Determine the [X, Y] coordinate at the center of the cell enclosing the given text.  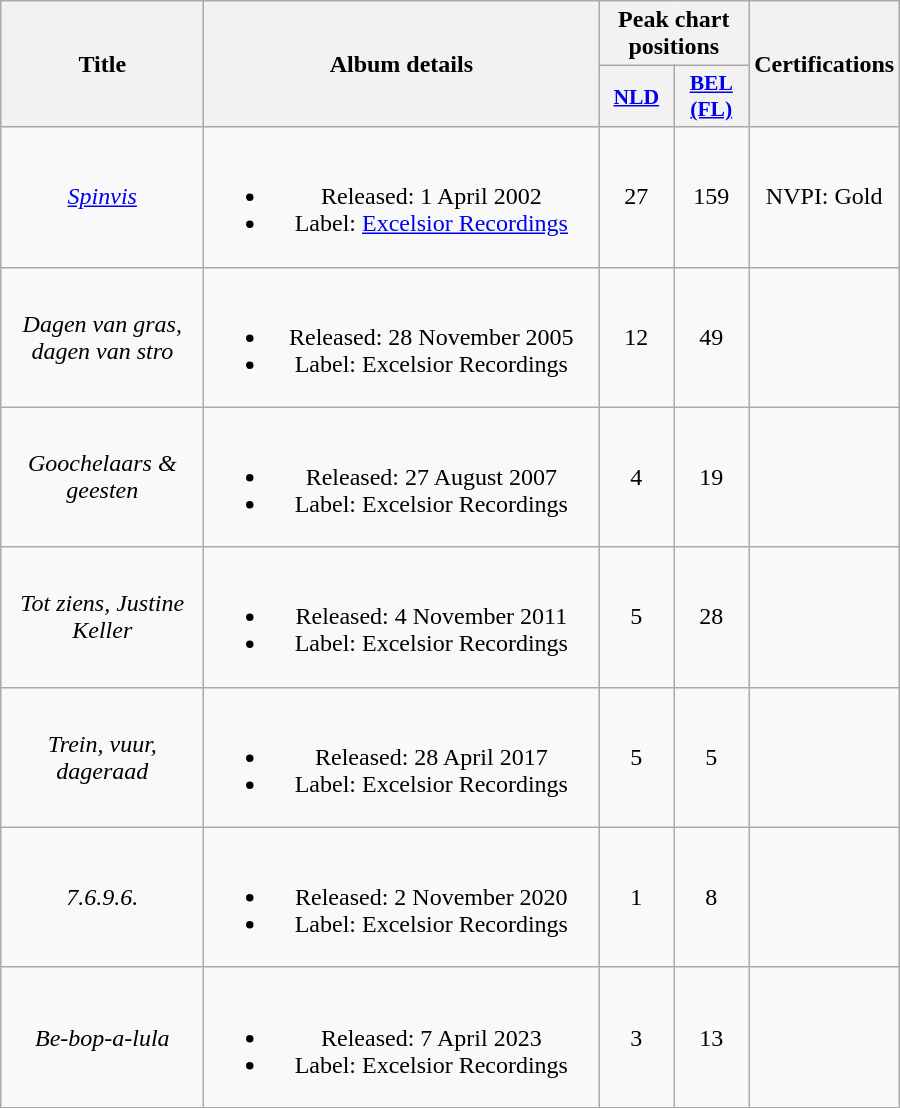
4 [636, 477]
7.6.9.6. [102, 897]
13 [712, 1037]
BEL(FL) [712, 96]
Album details [402, 64]
Released: 27 August 2007Label: Excelsior Recordings [402, 477]
Released: 28 April 2017Label: Excelsior Recordings [402, 757]
8 [712, 897]
NVPI: Gold [824, 197]
Trein, vuur, dageraad [102, 757]
Spinvis [102, 197]
Released: 4 November 2011Label: Excelsior Recordings [402, 617]
NLD [636, 96]
Peak chart positions [674, 34]
Certifications [824, 64]
3 [636, 1037]
12 [636, 337]
Tot ziens, Justine Keller [102, 617]
Released: 28 November 2005Label: Excelsior Recordings [402, 337]
Released: 1 April 2002Label: Excelsior Recordings [402, 197]
Released: 7 April 2023Label: Excelsior Recordings [402, 1037]
28 [712, 617]
Title [102, 64]
49 [712, 337]
1 [636, 897]
27 [636, 197]
Released: 2 November 2020Label: Excelsior Recordings [402, 897]
159 [712, 197]
Dagen van gras, dagen van stro [102, 337]
19 [712, 477]
Be-bop-a-lula [102, 1037]
Goochelaars & geesten [102, 477]
